Search for the cell housing the specified text and yield its (x, y) center coordinate. 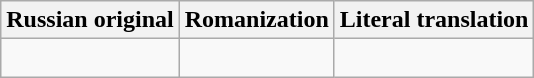
Russian original (90, 20)
Literal translation (434, 20)
Romanization (256, 20)
